Find where the given text appears and provide that cell's center as [X, Y] coordinate. 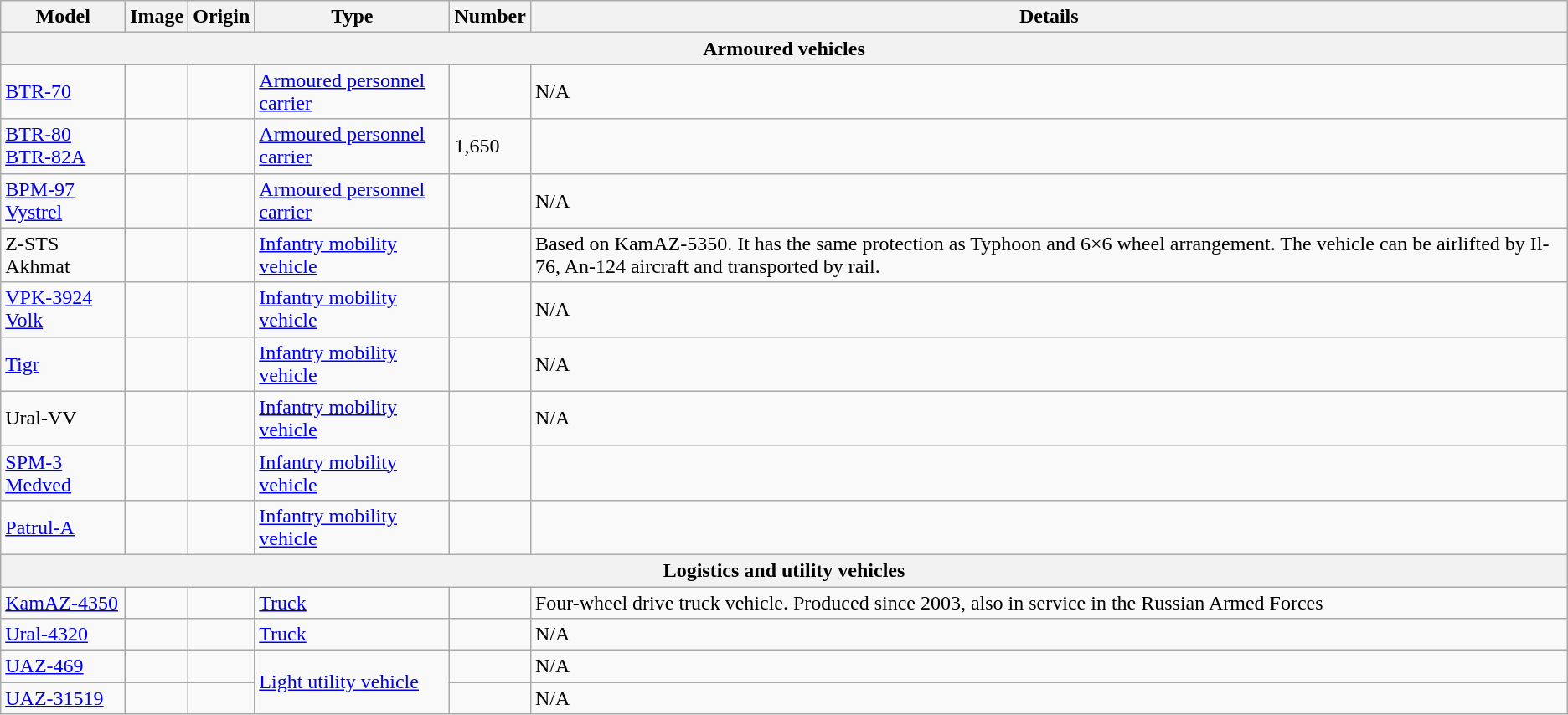
Light utility vehicle [352, 682]
Image [157, 17]
Armoured vehicles [784, 49]
VPK-3924 Volk [64, 310]
Ural-VV [64, 419]
Model [64, 17]
SPM-3 Medved [64, 472]
Tigr [64, 363]
Z-STS Akhmat [64, 255]
Logistics and utility vehicles [784, 570]
Type [352, 17]
1,650 [490, 146]
Patrul-A [64, 527]
Origin [221, 17]
BTR-80BTR-82A [64, 146]
BPM-97 Vystrel [64, 201]
Ural-4320 [64, 635]
Number [490, 17]
KamAZ-4350 [64, 602]
BTR-70 [64, 92]
UAZ-31519 [64, 698]
Four-wheel drive truck vehicle. Produced since 2003, also in service in the Russian Armed Forces [1049, 602]
UAZ-469 [64, 666]
Details [1049, 17]
